Scan for the cell matching the given text and deliver its [x, y] coordinate at center. 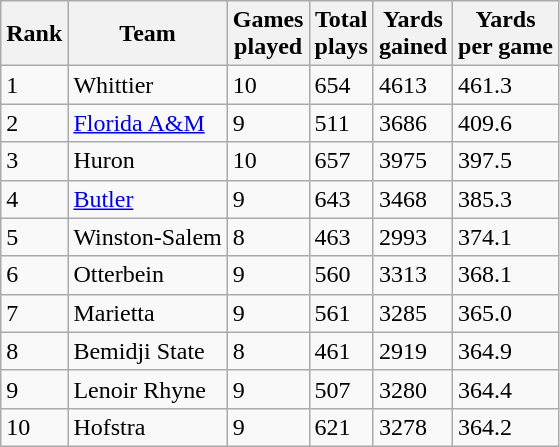
461.3 [506, 85]
507 [341, 389]
4 [34, 199]
409.6 [506, 123]
3686 [412, 123]
621 [341, 427]
Marietta [148, 313]
654 [341, 85]
461 [341, 351]
Rank [34, 34]
6 [34, 275]
3285 [412, 313]
Hofstra [148, 427]
5 [34, 237]
Bemidji State [148, 351]
2 [34, 123]
Team [148, 34]
4613 [412, 85]
3313 [412, 275]
364.9 [506, 351]
368.1 [506, 275]
3975 [412, 161]
2993 [412, 237]
657 [341, 161]
463 [341, 237]
Gamesplayed [268, 34]
364.4 [506, 389]
397.5 [506, 161]
3278 [412, 427]
3468 [412, 199]
Whittier [148, 85]
Totalplays [341, 34]
385.3 [506, 199]
561 [341, 313]
Yardsgained [412, 34]
Lenoir Rhyne [148, 389]
511 [341, 123]
Otterbein [148, 275]
3280 [412, 389]
374.1 [506, 237]
560 [341, 275]
3 [34, 161]
1 [34, 85]
364.2 [506, 427]
643 [341, 199]
Yardsper game [506, 34]
Huron [148, 161]
Winston-Salem [148, 237]
Florida A&M [148, 123]
7 [34, 313]
2919 [412, 351]
365.0 [506, 313]
Butler [148, 199]
